Identify which cell holds the provided text, then report its [x, y] central coordinate. 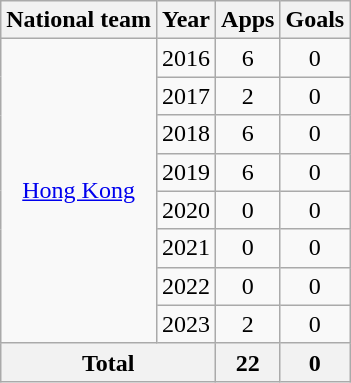
22 [248, 362]
2016 [186, 58]
Goals [315, 20]
2021 [186, 248]
2018 [186, 134]
Hong Kong [79, 191]
National team [79, 20]
2020 [186, 210]
Year [186, 20]
2022 [186, 286]
2023 [186, 324]
Apps [248, 20]
Total [108, 362]
2017 [186, 96]
2019 [186, 172]
